Capture the cell that displays the provided text and extract its (x, y) central coordinate. 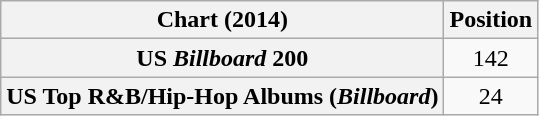
US Top R&B/Hip-Hop Albums (Billboard) (222, 96)
Chart (2014) (222, 20)
US Billboard 200 (222, 58)
Position (491, 20)
24 (491, 96)
142 (491, 58)
